For the text-containing cell, return its midpoint in (x, y) coordinate format. 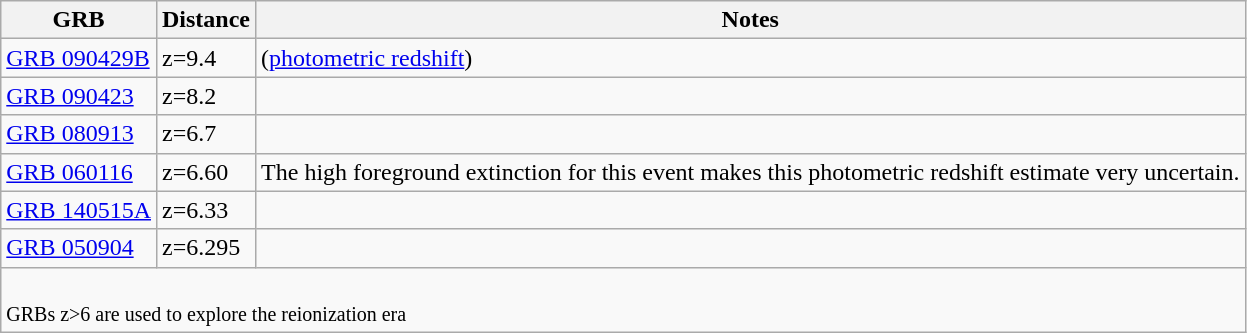
GRB 050904 (79, 248)
z=6.295 (206, 248)
GRB 080913 (79, 134)
z=6.33 (206, 210)
(photometric redshift) (750, 58)
z=9.4 (206, 58)
GRB 140515A (79, 210)
z=6.60 (206, 172)
GRB 090429B (79, 58)
z=8.2 (206, 96)
Notes (750, 20)
GRB (79, 20)
GRB 090423 (79, 96)
GRBs z>6 are used to explore the reionization era (623, 300)
GRB 060116 (79, 172)
The high foreground extinction for this event makes this photometric redshift estimate very uncertain. (750, 172)
Distance (206, 20)
z=6.7 (206, 134)
